Locate the cell with the specified text and output its [x, y] center coordinate. 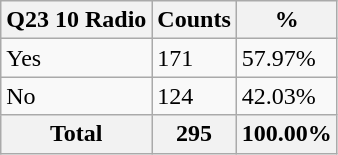
No [76, 96]
Yes [76, 58]
% [286, 20]
Counts [194, 20]
Q23 10 Radio [76, 20]
295 [194, 134]
42.03% [286, 96]
Total [76, 134]
57.97% [286, 58]
100.00% [286, 134]
124 [194, 96]
171 [194, 58]
